Identify which cell holds the provided text, then report its [x, y] central coordinate. 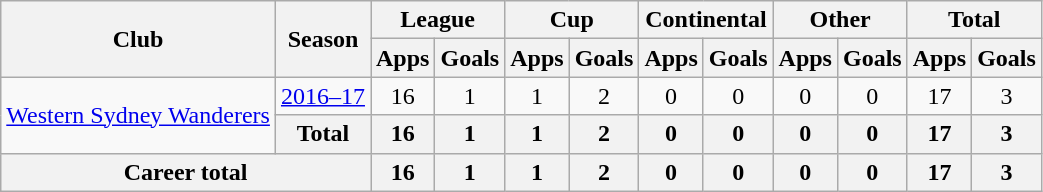
Career total [186, 172]
2016–17 [322, 96]
Club [138, 39]
Cup [572, 20]
Other [840, 20]
Western Sydney Wanderers [138, 115]
League [437, 20]
Continental [706, 20]
Season [322, 39]
